Find where the given text appears and provide that cell's center as (x, y) coordinate. 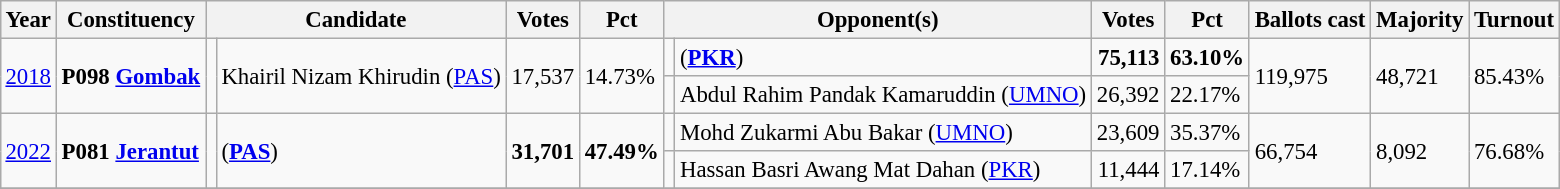
22.17% (1208, 95)
Opponent(s) (878, 20)
(PKR) (884, 57)
76.68% (1514, 152)
Year (28, 20)
Abdul Rahim Pandak Kamaruddin (UMNO) (884, 95)
26,392 (1128, 95)
P081 Jerantut (130, 152)
Hassan Basri Awang Mat Dahan (PKR) (884, 170)
11,444 (1128, 170)
2018 (28, 76)
Constituency (130, 20)
17.14% (1208, 170)
Ballots cast (1310, 20)
23,609 (1128, 133)
Khairil Nizam Khirudin (PAS) (361, 76)
63.10% (1208, 57)
47.49% (622, 152)
31,701 (542, 152)
Majority (1420, 20)
85.43% (1514, 76)
Candidate (356, 20)
P098 Gombak (130, 76)
35.37% (1208, 133)
Turnout (1514, 20)
2022 (28, 152)
(PAS) (361, 152)
17,537 (542, 76)
119,975 (1310, 76)
14.73% (622, 76)
48,721 (1420, 76)
Mohd Zukarmi Abu Bakar (UMNO) (884, 133)
8,092 (1420, 152)
66,754 (1310, 152)
75,113 (1128, 57)
